Return the [X, Y] coordinate for the center point of the cell that contains the specified text.  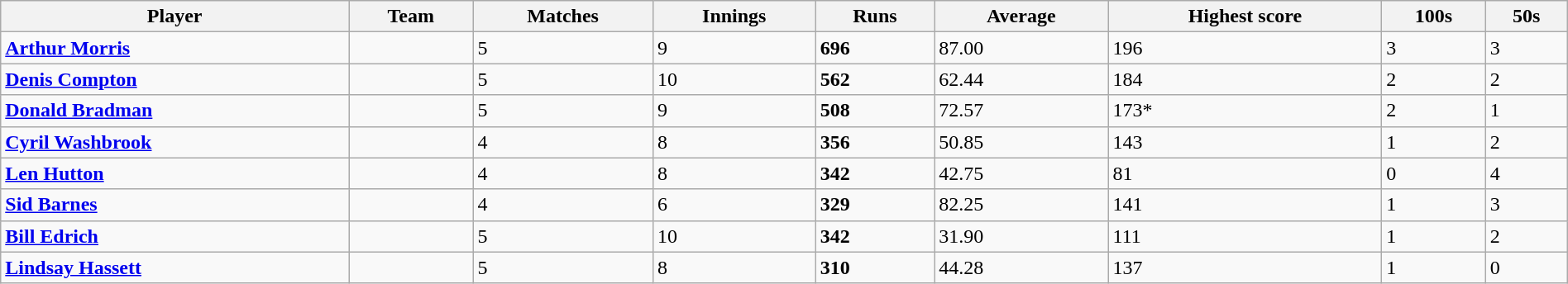
Arthur Morris [175, 48]
Average [1021, 17]
6 [734, 205]
111 [1245, 236]
82.25 [1021, 205]
329 [875, 205]
Denis Compton [175, 79]
310 [875, 267]
141 [1245, 205]
137 [1245, 267]
Donald Bradman [175, 111]
356 [875, 142]
196 [1245, 48]
72.57 [1021, 111]
Sid Barnes [175, 205]
508 [875, 111]
173* [1245, 111]
50.85 [1021, 142]
Bill Edrich [175, 236]
81 [1245, 173]
Len Hutton [175, 173]
Highest score [1245, 17]
31.90 [1021, 236]
44.28 [1021, 267]
42.75 [1021, 173]
Innings [734, 17]
Matches [562, 17]
50s [1527, 17]
62.44 [1021, 79]
143 [1245, 142]
Lindsay Hassett [175, 267]
Player [175, 17]
696 [875, 48]
562 [875, 79]
184 [1245, 79]
100s [1434, 17]
Runs [875, 17]
87.00 [1021, 48]
Cyril Washbrook [175, 142]
Team [411, 17]
